Output the (X, Y) coordinate of the center of the cell containing the given text.  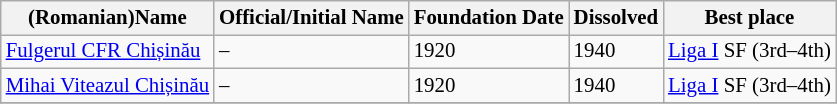
Mihai Viteazul Chișinău (108, 85)
Foundation Date (489, 18)
(Romanian)Name (108, 18)
Official/Initial Name (312, 18)
Fulgerul CFR Chișinău (108, 51)
Best place (750, 18)
Dissolved (616, 18)
